Capture the cell that displays the provided text and extract its [X, Y] central coordinate. 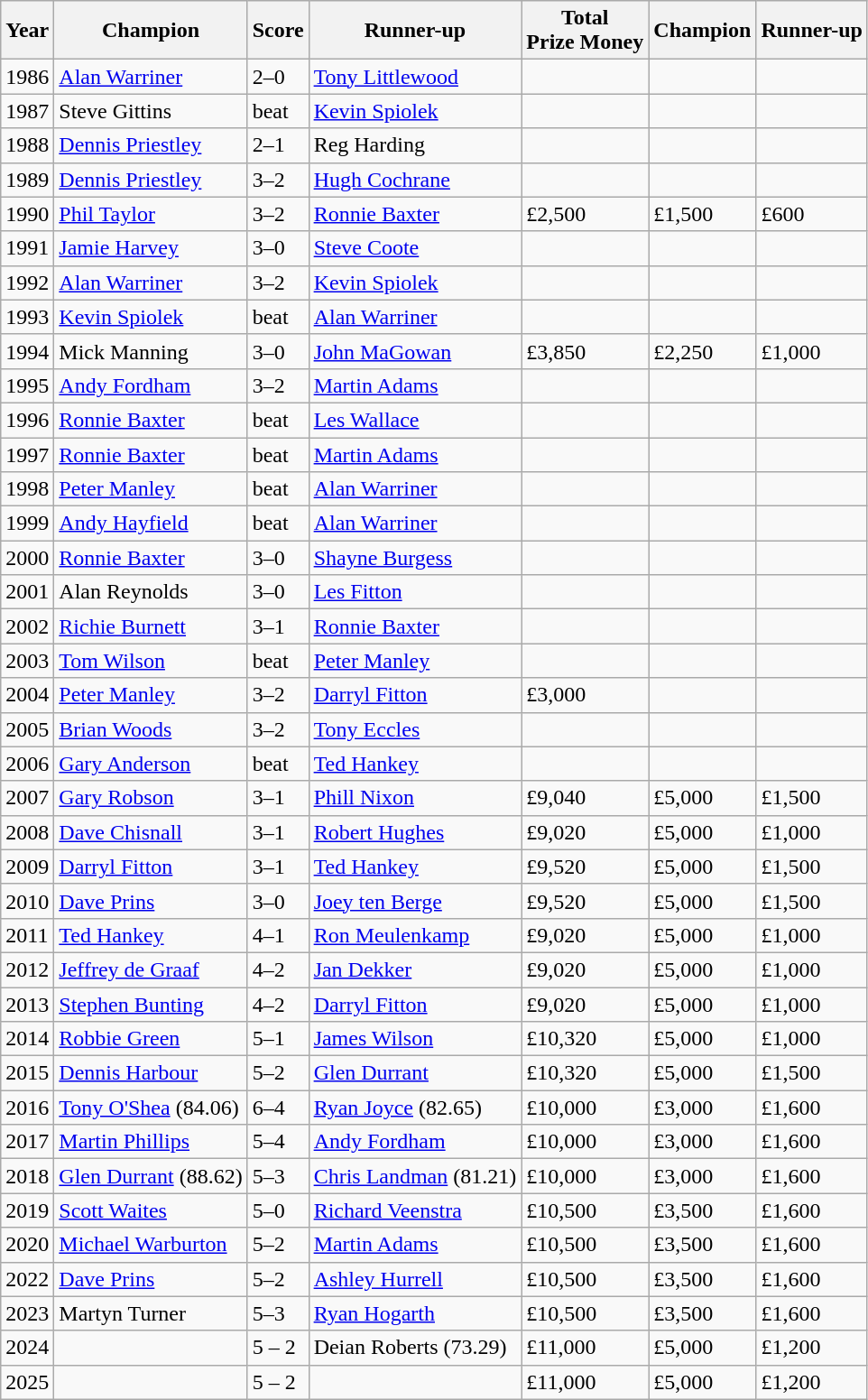
Phill Nixon [415, 798]
1990 [27, 214]
Brian Woods [151, 729]
Jamie Harvey [151, 248]
Ron Meulenkamp [415, 935]
Martyn Turner [151, 1313]
2–0 [278, 77]
1987 [27, 111]
Steve Gittins [151, 111]
TotalPrize Money [585, 31]
2013 [27, 1005]
Tony Eccles [415, 729]
Richie Burnett [151, 626]
Chris Landman (81.21) [415, 1176]
Ryan Hogarth [415, 1313]
Martin Phillips [151, 1142]
2017 [27, 1142]
1994 [27, 351]
Les Wallace [415, 420]
4–1 [278, 935]
1993 [27, 317]
2016 [27, 1108]
Mick Manning [151, 351]
Jan Dekker [415, 969]
Reg Harding [415, 145]
2004 [27, 695]
2019 [27, 1210]
2014 [27, 1039]
Andy Hayfield [151, 524]
2011 [27, 935]
Steve Coote [415, 248]
2025 [27, 1382]
£2,250 [702, 351]
Stephen Bunting [151, 1005]
Alan Reynolds [151, 592]
2012 [27, 969]
Ashley Hurrell [415, 1279]
Jeffrey de Graaf [151, 969]
1989 [27, 180]
Tony O'Shea (84.06) [151, 1108]
2007 [27, 798]
Phil Taylor [151, 214]
Robbie Green [151, 1039]
Glen Durrant (88.62) [151, 1176]
2000 [27, 558]
1988 [27, 145]
Les Fitton [415, 592]
James Wilson [415, 1039]
Hugh Cochrane [415, 180]
£9,040 [585, 798]
Michael Warburton [151, 1245]
2002 [27, 626]
5–4 [278, 1142]
1996 [27, 420]
Deian Roberts (73.29) [415, 1348]
2020 [27, 1245]
Dave Chisnall [151, 832]
2006 [27, 764]
John MaGowan [415, 351]
2023 [27, 1313]
5–0 [278, 1210]
Scott Waites [151, 1210]
Richard Veenstra [415, 1210]
1992 [27, 283]
Score [278, 31]
2008 [27, 832]
2–1 [278, 145]
2018 [27, 1176]
Gary Robson [151, 798]
2010 [27, 901]
Glen Durrant [415, 1073]
Tom Wilson [151, 661]
1986 [27, 77]
Gary Anderson [151, 764]
Robert Hughes [415, 832]
2015 [27, 1073]
Year [27, 31]
2022 [27, 1279]
£3,850 [585, 351]
Tony Littlewood [415, 77]
Dennis Harbour [151, 1073]
2001 [27, 592]
Joey ten Berge [415, 901]
1995 [27, 385]
6–4 [278, 1108]
2003 [27, 661]
2009 [27, 867]
1998 [27, 489]
2024 [27, 1348]
Shayne Burgess [415, 558]
1999 [27, 524]
£2,500 [585, 214]
5–1 [278, 1039]
£600 [812, 214]
Ryan Joyce (82.65) [415, 1108]
2005 [27, 729]
1991 [27, 248]
1997 [27, 454]
